Return the (x, y) coordinate for the center point of the cell that contains the specified text.  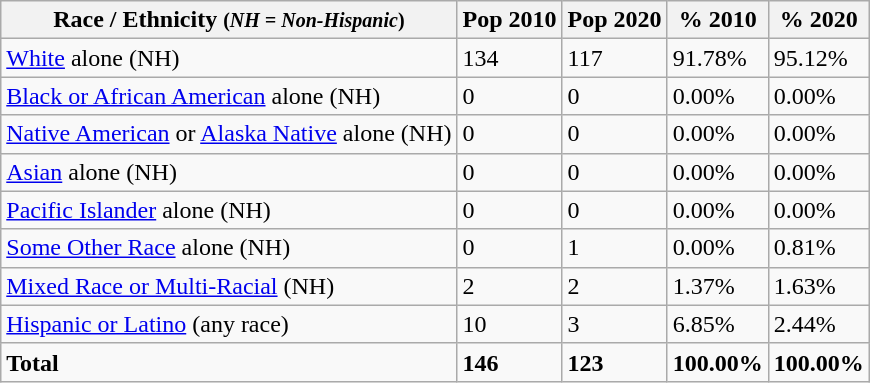
6.85% (718, 324)
Pop 2020 (614, 20)
3 (614, 324)
% 2010 (718, 20)
Some Other Race alone (NH) (229, 248)
1.37% (718, 286)
White alone (NH) (229, 58)
Pop 2010 (510, 20)
0.81% (818, 248)
Asian alone (NH) (229, 172)
117 (614, 58)
% 2020 (818, 20)
95.12% (818, 58)
Mixed Race or Multi-Racial (NH) (229, 286)
Total (229, 362)
91.78% (718, 58)
134 (510, 58)
Hispanic or Latino (any race) (229, 324)
1 (614, 248)
10 (510, 324)
1.63% (818, 286)
Pacific Islander alone (NH) (229, 210)
2.44% (818, 324)
Race / Ethnicity (NH = Non-Hispanic) (229, 20)
146 (510, 362)
Black or African American alone (NH) (229, 96)
Native American or Alaska Native alone (NH) (229, 134)
123 (614, 362)
